Provide the [X, Y] coordinate of the cell's center where the given text is located.  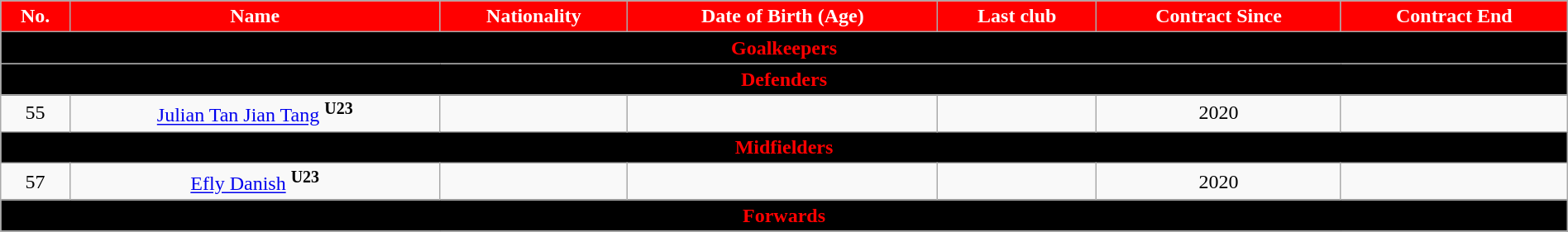
Efly Danish U23 [255, 182]
Contract End [1454, 17]
Last club [1017, 17]
Forwards [784, 215]
Contract Since [1219, 17]
55 [36, 114]
57 [36, 182]
Midfielders [784, 147]
Date of Birth (Age) [782, 17]
Goalkeepers [784, 48]
Julian Tan Jian Tang U23 [255, 114]
Nationality [534, 17]
No. [36, 17]
Defenders [784, 79]
Name [255, 17]
